Provide the (X, Y) coordinate of the cell's center where the given text is located.  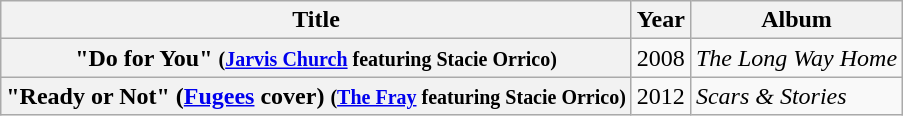
The Long Way Home (796, 58)
Year (660, 20)
Title (316, 20)
2008 (660, 58)
"Do for You" (Jarvis Church featuring Stacie Orrico) (316, 58)
2012 (660, 96)
Scars & Stories (796, 96)
"Ready or Not" (Fugees cover) (The Fray featuring Stacie Orrico) (316, 96)
Album (796, 20)
